Capture the cell that displays the provided text and extract its [x, y] central coordinate. 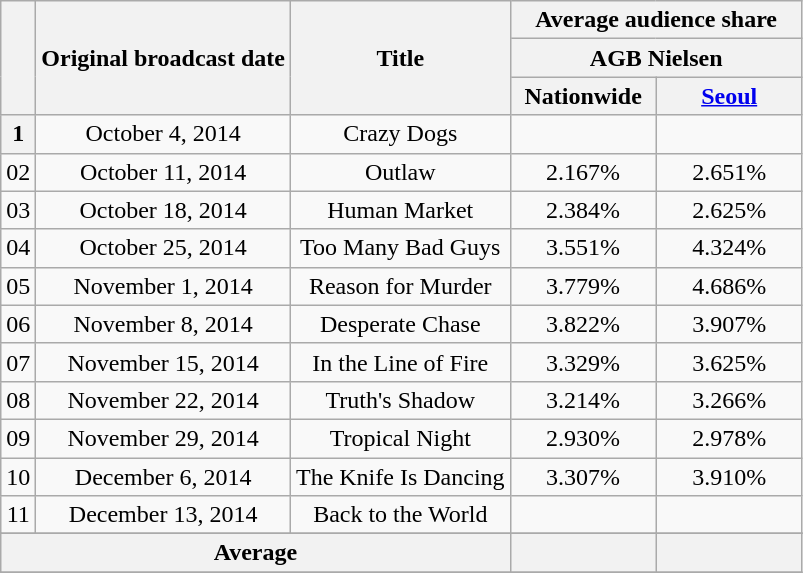
Title [400, 58]
1 [18, 134]
11 [18, 515]
2.978% [729, 438]
Average [256, 553]
3.910% [729, 477]
November 1, 2014 [164, 286]
04 [18, 248]
3.779% [583, 286]
2.930% [583, 438]
3.266% [729, 400]
Too Many Bad Guys [400, 248]
10 [18, 477]
06 [18, 324]
2.625% [729, 210]
In the Line of Fire [400, 362]
October 25, 2014 [164, 248]
October 18, 2014 [164, 210]
The Knife Is Dancing [400, 477]
3.907% [729, 324]
3.329% [583, 362]
Outlaw [400, 172]
02 [18, 172]
Original broadcast date [164, 58]
Truth's Shadow [400, 400]
AGB Nielsen [656, 58]
03 [18, 210]
3.551% [583, 248]
Desperate Chase [400, 324]
December 13, 2014 [164, 515]
05 [18, 286]
Human Market [400, 210]
Crazy Dogs [400, 134]
October 11, 2014 [164, 172]
October 4, 2014 [164, 134]
Average audience share [656, 20]
4.686% [729, 286]
2.167% [583, 172]
Back to the World [400, 515]
2.384% [583, 210]
3.214% [583, 400]
Tropical Night [400, 438]
2.651% [729, 172]
3.307% [583, 477]
08 [18, 400]
December 6, 2014 [164, 477]
Nationwide [583, 96]
4.324% [729, 248]
09 [18, 438]
November 15, 2014 [164, 362]
November 22, 2014 [164, 400]
November 8, 2014 [164, 324]
07 [18, 362]
Reason for Murder [400, 286]
3.625% [729, 362]
November 29, 2014 [164, 438]
3.822% [583, 324]
Seoul [729, 96]
